Detect which cell encompasses the target text, then output its [X, Y] center coordinate. 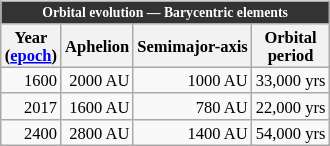
22,000 yrs [291, 106]
Year(epoch) [31, 45]
2000 AU [97, 80]
Orbitalperiod [291, 45]
1600 AU [97, 106]
2017 [31, 106]
1000 AU [192, 80]
Semimajor-axis [192, 45]
33,000 yrs [291, 80]
780 AU [192, 106]
Orbital evolution — Barycentric elements [166, 12]
2400 [31, 132]
1600 [31, 80]
54,000 yrs [291, 132]
2800 AU [97, 132]
Aphelion [97, 45]
1400 AU [192, 132]
